Pinpoint the cell where the given text exists, returning its (X, Y) midpoint coordinate. 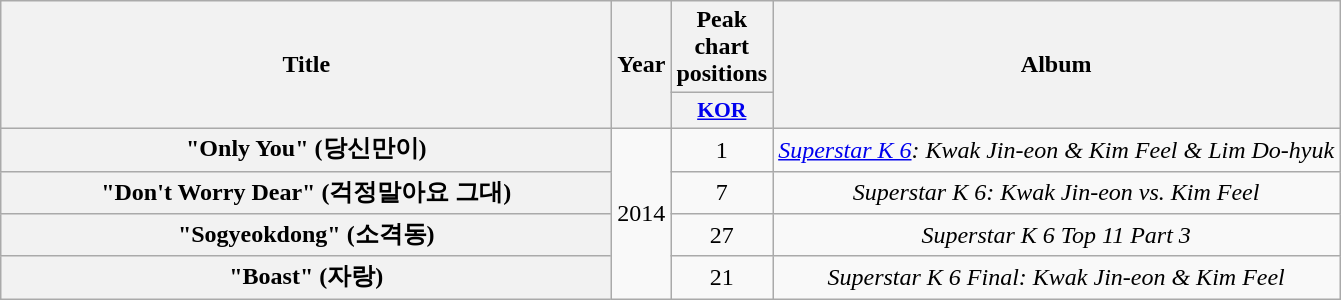
"Sogyeokdong" (소격동) (306, 236)
"Boast" (자랑) (306, 278)
"Don't Worry Dear" (걱정말아요 그대) (306, 192)
Superstar K 6 Top 11 Part 3 (1056, 236)
Superstar K 6: Kwak Jin-eon & Kim Feel & Lim Do-hyuk (1056, 150)
21 (722, 278)
KOR (722, 111)
Superstar K 6: Kwak Jin-eon vs. Kim Feel (1056, 192)
"Only You" (당신만이) (306, 150)
7 (722, 192)
Year (642, 65)
Title (306, 65)
Album (1056, 65)
1 (722, 150)
Peak chart positions (722, 47)
2014 (642, 213)
Superstar K 6 Final: Kwak Jin-eon & Kim Feel (1056, 278)
27 (722, 236)
